Search for the cell housing the specified text and yield its (X, Y) center coordinate. 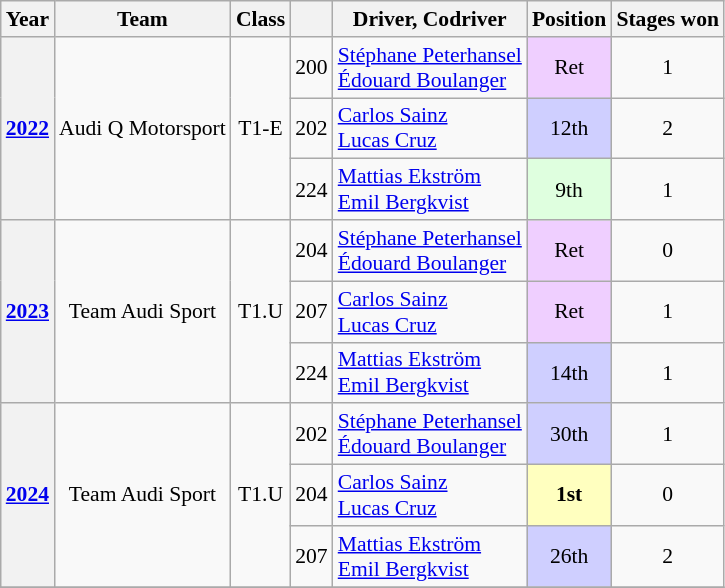
Driver, Codriver (430, 19)
14th (569, 372)
2022 (28, 128)
T1-E (260, 128)
12th (569, 128)
Audi Q Motorsport (142, 128)
2024 (28, 496)
26th (569, 556)
9th (569, 190)
Year (28, 19)
Position (569, 19)
30th (569, 434)
Stages won (668, 19)
2023 (28, 312)
1st (569, 496)
200 (312, 68)
Team (142, 19)
Class (260, 19)
